For the text-containing cell, return its midpoint in [X, Y] coordinate format. 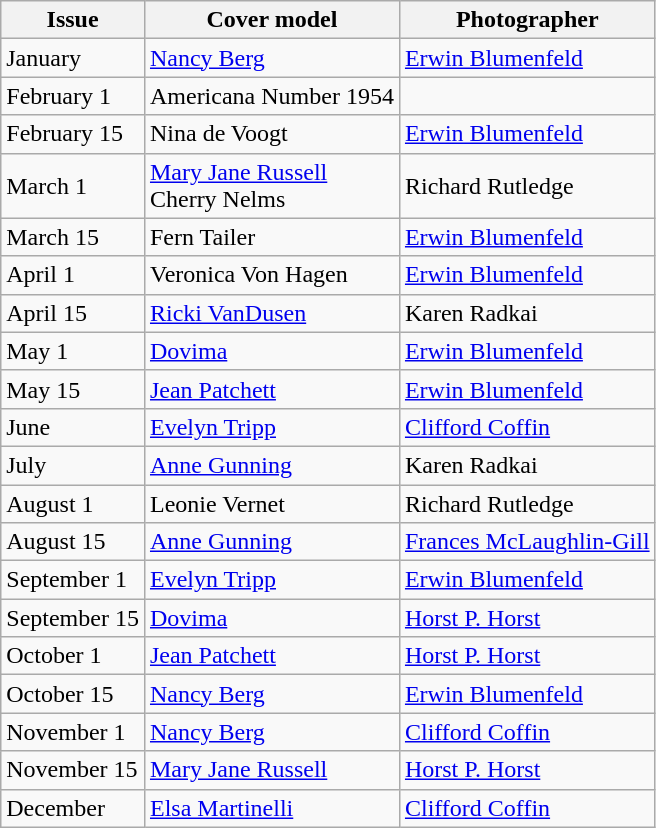
August 1 [73, 503]
Cover model [272, 20]
Leonie Vernet [272, 503]
Americana Number 1954 [272, 96]
January [73, 58]
December [73, 808]
July [73, 465]
March 15 [73, 237]
April 15 [73, 313]
October 1 [73, 656]
Photographer [527, 20]
Nina de Voogt [272, 134]
Mary Jane Russell [272, 770]
February 1 [73, 96]
May 15 [73, 389]
September 15 [73, 618]
Veronica Von Hagen [272, 275]
Ricki VanDusen [272, 313]
November 1 [73, 732]
May 1 [73, 351]
February 15 [73, 134]
Mary Jane RussellCherry Nelms [272, 186]
Frances McLaughlin-Gill [527, 542]
Elsa Martinelli [272, 808]
August 15 [73, 542]
Issue [73, 20]
April 1 [73, 275]
November 15 [73, 770]
Fern Tailer [272, 237]
September 1 [73, 580]
March 1 [73, 186]
October 15 [73, 694]
June [73, 427]
